Detect which cell encompasses the target text, then output its [X, Y] center coordinate. 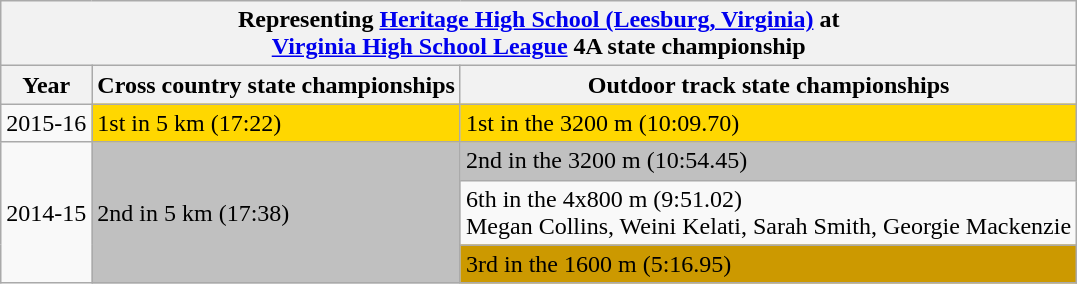
1st in the 3200 m (10:09.70) [768, 123]
Outdoor track state championships [768, 85]
2nd in the 3200 m (10:54.45) [768, 161]
2nd in 5 km (17:38) [276, 212]
Cross country state championships [276, 85]
Representing Heritage High School (Leesburg, Virginia) atVirginia High School League 4A state championship [539, 34]
1st in 5 km (17:22) [276, 123]
6th in the 4x800 m (9:51.02)Megan Collins, Weini Kelati, Sarah Smith, Georgie Mackenzie [768, 212]
2015-16 [46, 123]
2014-15 [46, 212]
3rd in the 1600 m (5:16.95) [768, 264]
Year [46, 85]
